Locate the cell with the specified text and output its (x, y) center coordinate. 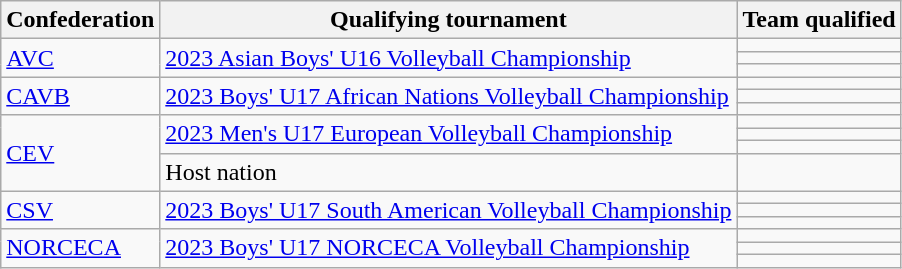
2023 Boys' U17 NORCECA Volleyball Championship (448, 248)
CAVB (80, 96)
NORCECA (80, 248)
AVC (80, 58)
Team qualified (819, 20)
Confederation (80, 20)
Qualifying tournament (448, 20)
2023 Asian Boys' U16 Volleyball Championship (448, 58)
2023 Men's U17 European Volleyball Championship (448, 134)
2023 Boys' U17 African Nations Volleyball Championship (448, 96)
2023 Boys' U17 South American Volleyball Championship (448, 210)
Host nation (448, 172)
CSV (80, 210)
CEV (80, 153)
